Pinpoint the cell where the given text exists, returning its (x, y) midpoint coordinate. 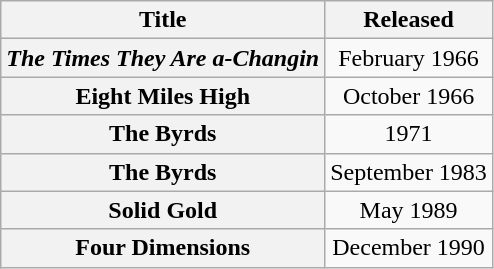
May 1989 (409, 210)
1971 (409, 134)
The Times They Are a-Changin (163, 58)
Eight Miles High (163, 96)
October 1966 (409, 96)
September 1983 (409, 172)
Four Dimensions (163, 248)
Solid Gold (163, 210)
Released (409, 20)
December 1990 (409, 248)
February 1966 (409, 58)
Title (163, 20)
